Determine the (X, Y) coordinate at the center of the cell enclosing the given text.  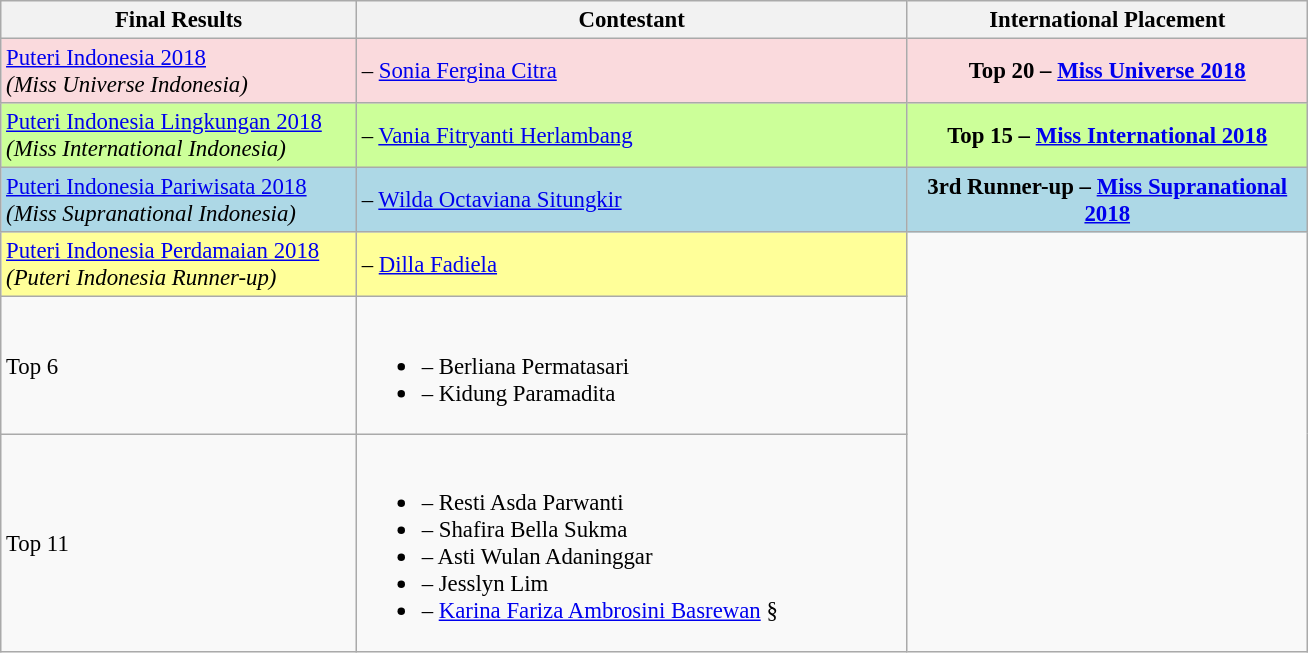
Puteri Indonesia Perdamaian 2018(Puteri Indonesia Runner-up) (179, 264)
– Berliana Permatasari – Kidung Paramadita (632, 366)
Puteri Indonesia 2018(Miss Universe Indonesia) (179, 72)
Top 11 (179, 543)
Top 15 – Miss International 2018 (1108, 136)
Contestant (632, 20)
Final Results (179, 20)
– Wilda Octaviana Situngkir (632, 200)
Puteri Indonesia Lingkungan 2018(Miss International Indonesia) (179, 136)
Top 20 – Miss Universe 2018 (1108, 72)
– Vania Fitryanti Herlambang (632, 136)
International Placement (1108, 20)
– Resti Asda Parwanti – Shafira Bella Sukma – Asti Wulan Adaninggar – Jesslyn Lim – Karina Fariza Ambrosini Basrewan § (632, 543)
– Dilla Fadiela (632, 264)
– Sonia Fergina Citra (632, 72)
Puteri Indonesia Pariwisata 2018(Miss Supranational Indonesia) (179, 200)
3rd Runner-up – Miss Supranational 2018 (1108, 200)
Top 6 (179, 366)
